Output the (x, y) coordinate of the center of the cell containing the given text.  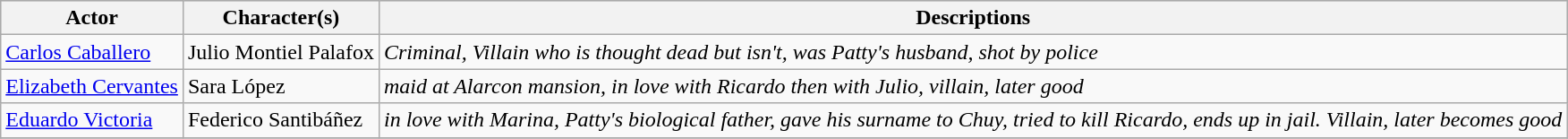
Criminal, Villain who is thought dead but isn't, was Patty's husband, shot by police (972, 52)
maid at Alarcon mansion, in love with Ricardo then with Julio, villain, later good (972, 86)
in love with Marina, Patty's biological father, gave his surname to Chuy, tried to kill Ricardo, ends up in jail. Villain, later becomes good (972, 120)
Descriptions (972, 18)
Julio Montiel Palafox (281, 52)
Carlos Caballero (92, 52)
Actor (92, 18)
Sara López (281, 86)
Character(s) (281, 18)
Elizabeth Cervantes (92, 86)
Eduardo Victoria (92, 120)
Federico Santibáñez (281, 120)
